Return the [X, Y] coordinate for the center point of the cell that contains the specified text.  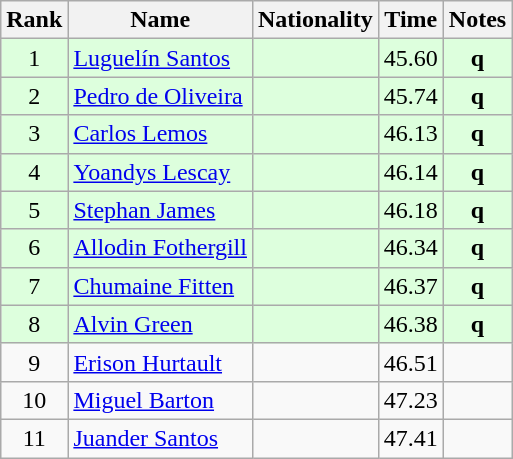
47.23 [410, 400]
9 [34, 362]
Allodin Fothergill [160, 248]
Luguelín Santos [160, 58]
46.38 [410, 324]
6 [34, 248]
45.74 [410, 96]
8 [34, 324]
45.60 [410, 58]
Stephan James [160, 210]
3 [34, 134]
1 [34, 58]
Name [160, 20]
Time [410, 20]
10 [34, 400]
47.41 [410, 438]
Pedro de Oliveira [160, 96]
Chumaine Fitten [160, 286]
Miguel Barton [160, 400]
7 [34, 286]
2 [34, 96]
Rank [34, 20]
Carlos Lemos [160, 134]
46.37 [410, 286]
Alvin Green [160, 324]
46.13 [410, 134]
46.34 [410, 248]
11 [34, 438]
Nationality [315, 20]
46.18 [410, 210]
Yoandys Lescay [160, 172]
46.51 [410, 362]
Erison Hurtault [160, 362]
5 [34, 210]
4 [34, 172]
Juander Santos [160, 438]
Notes [477, 20]
46.14 [410, 172]
